Identify which cell holds the provided text, then report its (X, Y) central coordinate. 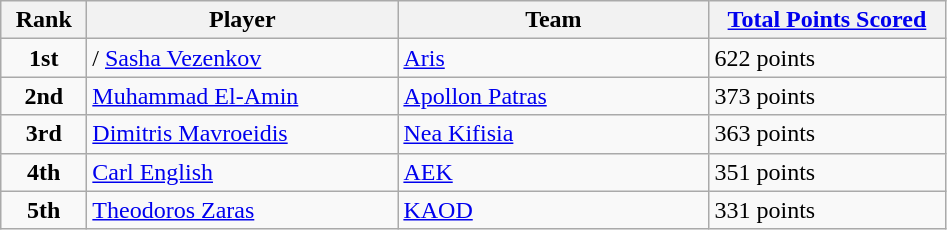
4th (44, 172)
5th (44, 210)
Muhammad El-Amin (242, 96)
351 points (827, 172)
Rank (44, 20)
Apollon Patras (554, 96)
363 points (827, 134)
Carl English (242, 172)
Team (554, 20)
373 points (827, 96)
331 points (827, 210)
/ Sasha Vezenkov (242, 58)
KAOD (554, 210)
Player (242, 20)
1st (44, 58)
Aris (554, 58)
622 points (827, 58)
Nea Kifisia (554, 134)
Total Points Scored (827, 20)
2nd (44, 96)
3rd (44, 134)
AEK (554, 172)
Theodoros Zaras (242, 210)
Dimitris Mavroeidis (242, 134)
